For the text-containing cell, return its midpoint in (X, Y) coordinate format. 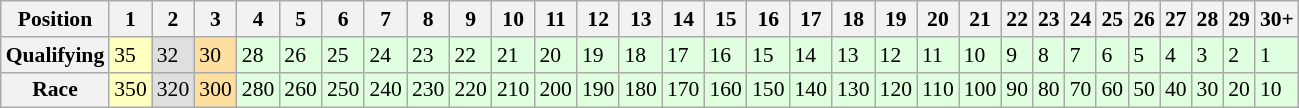
320 (174, 90)
110 (938, 90)
230 (428, 90)
Position (55, 19)
350 (130, 90)
50 (1144, 90)
35 (130, 55)
29 (1239, 19)
280 (258, 90)
300 (216, 90)
150 (768, 90)
170 (684, 90)
90 (1017, 90)
27 (1176, 19)
60 (1112, 90)
190 (598, 90)
250 (344, 90)
180 (640, 90)
30+ (1277, 19)
70 (1081, 90)
200 (556, 90)
210 (514, 90)
130 (854, 90)
100 (980, 90)
120 (896, 90)
Race (55, 90)
140 (810, 90)
240 (386, 90)
32 (174, 55)
220 (470, 90)
Qualifying (55, 55)
40 (1176, 90)
260 (300, 90)
160 (726, 90)
80 (1049, 90)
